For the text-containing cell, return its midpoint in (x, y) coordinate format. 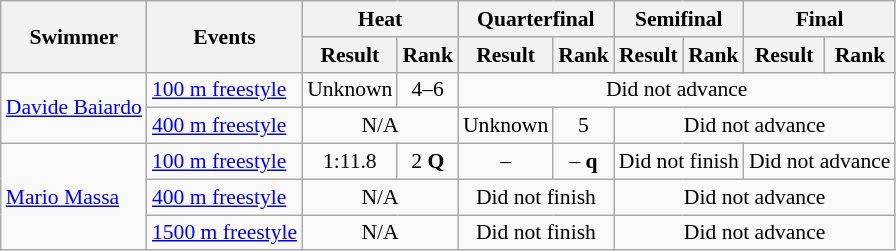
1500 m freestyle (224, 233)
Quarterfinal (536, 19)
Final (820, 19)
Events (224, 36)
Semifinal (679, 19)
– (506, 162)
5 (584, 126)
– q (584, 162)
Mario Massa (74, 198)
2 Q (428, 162)
1:11.8 (350, 162)
Davide Baiardo (74, 108)
4–6 (428, 90)
Heat (380, 19)
Swimmer (74, 36)
